Pinpoint the cell where the given text exists, returning its (x, y) midpoint coordinate. 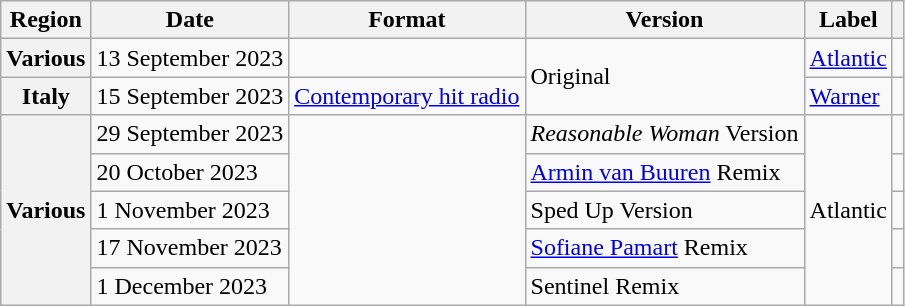
Sped Up Version (664, 210)
Label (848, 20)
Warner (848, 96)
Armin van Buuren Remix (664, 172)
Reasonable Woman Version (664, 134)
13 September 2023 (190, 58)
Contemporary hit radio (407, 96)
Date (190, 20)
Original (664, 77)
1 December 2023 (190, 286)
1 November 2023 (190, 210)
Version (664, 20)
Sofiane Pamart Remix (664, 248)
29 September 2023 (190, 134)
Sentinel Remix (664, 286)
20 October 2023 (190, 172)
Format (407, 20)
15 September 2023 (190, 96)
Region (46, 20)
17 November 2023 (190, 248)
Italy (46, 96)
